Scan for the cell matching the given text and deliver its (X, Y) coordinate at center. 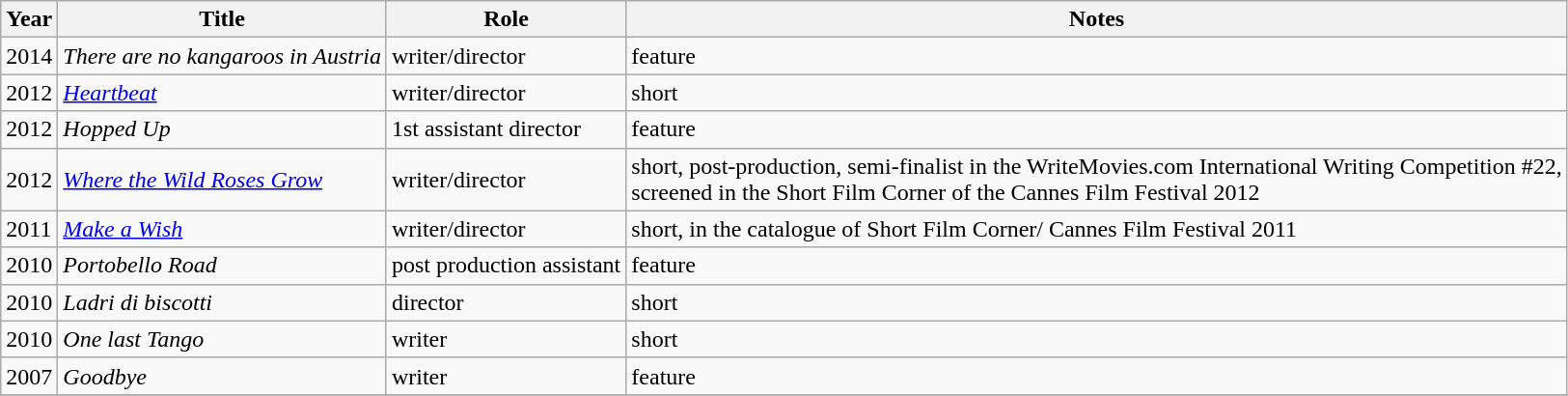
director (506, 302)
Ladri di biscotti (222, 302)
post production assistant (506, 266)
Hopped Up (222, 129)
Where the Wild Roses Grow (222, 180)
There are no kangaroos in Austria (222, 56)
Heartbeat (222, 93)
Portobello Road (222, 266)
2007 (29, 376)
2014 (29, 56)
Notes (1096, 19)
Year (29, 19)
Make a Wish (222, 229)
2011 (29, 229)
Goodbye (222, 376)
Title (222, 19)
short, in the catalogue of Short Film Corner/ Cannes Film Festival 2011 (1096, 229)
Role (506, 19)
One last Tango (222, 339)
1st assistant director (506, 129)
